From the cell containing the given text, extract its center point as [X, Y] coordinate. 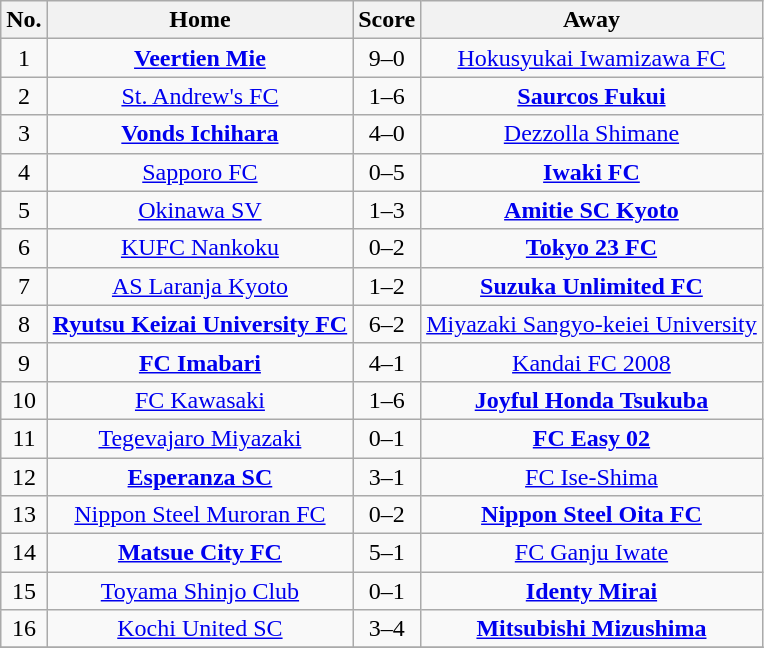
12 [24, 477]
10 [24, 400]
7 [24, 286]
Veertien Mie [200, 58]
FC Kawasaki [200, 400]
6 [24, 248]
3–1 [387, 477]
Joyful Honda Tsukuba [592, 400]
15 [24, 591]
11 [24, 438]
Amitie SC Kyoto [592, 210]
FC Easy 02 [592, 438]
1–2 [387, 286]
Kandai FC 2008 [592, 362]
Iwaki FC [592, 172]
Home [200, 20]
Tegevajaro Miyazaki [200, 438]
2 [24, 96]
9–0 [387, 58]
No. [24, 20]
3 [24, 134]
Tokyo 23 FC [592, 248]
Esperanza SC [200, 477]
FC Ganju Iwate [592, 553]
4 [24, 172]
Kochi United SC [200, 629]
4–0 [387, 134]
AS Laranja Kyoto [200, 286]
Suzuka Unlimited FC [592, 286]
KUFC Nankoku [200, 248]
4–1 [387, 362]
5 [24, 210]
8 [24, 324]
FC Ise-Shima [592, 477]
Hokusyukai Iwamizawa FC [592, 58]
Mitsubishi Mizushima [592, 629]
Matsue City FC [200, 553]
Toyama Shinjo Club [200, 591]
0–5 [387, 172]
3–4 [387, 629]
Okinawa SV [200, 210]
Nippon Steel Oita FC [592, 515]
Miyazaki Sangyo-keiei University [592, 324]
Vonds Ichihara [200, 134]
FC Imabari [200, 362]
6–2 [387, 324]
Score [387, 20]
Sapporo FC [200, 172]
St. Andrew's FC [200, 96]
Saurcos Fukui [592, 96]
Ryutsu Keizai University FC [200, 324]
1 [24, 58]
Nippon Steel Muroran FC [200, 515]
Identy Mirai [592, 591]
14 [24, 553]
13 [24, 515]
Away [592, 20]
1–3 [387, 210]
9 [24, 362]
Dezzolla Shimane [592, 134]
16 [24, 629]
5–1 [387, 553]
